Extract the (x, y) coordinate from the center of the cell holding the provided text.  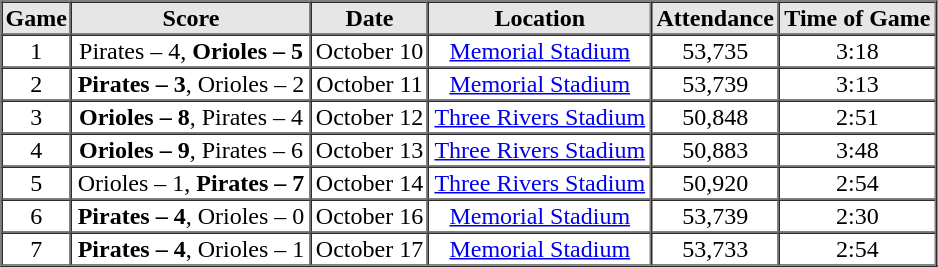
Attendance (716, 18)
Date (370, 18)
October 12 (370, 116)
Pirates – 4, Orioles – 1 (191, 248)
Orioles – 8, Pirates – 4 (191, 116)
3 (36, 116)
Pirates – 4, Orioles – 5 (191, 50)
Pirates – 4, Orioles – 0 (191, 216)
October 11 (370, 84)
53,735 (716, 50)
October 13 (370, 150)
2:30 (858, 216)
3:48 (858, 150)
3:18 (858, 50)
Time of Game (858, 18)
October 16 (370, 216)
October 17 (370, 248)
Pirates – 3, Orioles – 2 (191, 84)
October 10 (370, 50)
Score (191, 18)
3:13 (858, 84)
1 (36, 50)
53,733 (716, 248)
6 (36, 216)
2 (36, 84)
Location (540, 18)
Orioles – 1, Pirates – 7 (191, 182)
50,883 (716, 150)
4 (36, 150)
Game (36, 18)
October 14 (370, 182)
5 (36, 182)
50,920 (716, 182)
50,848 (716, 116)
2:51 (858, 116)
7 (36, 248)
Orioles – 9, Pirates – 6 (191, 150)
